Return [x, y] of the center of cell containing provided text 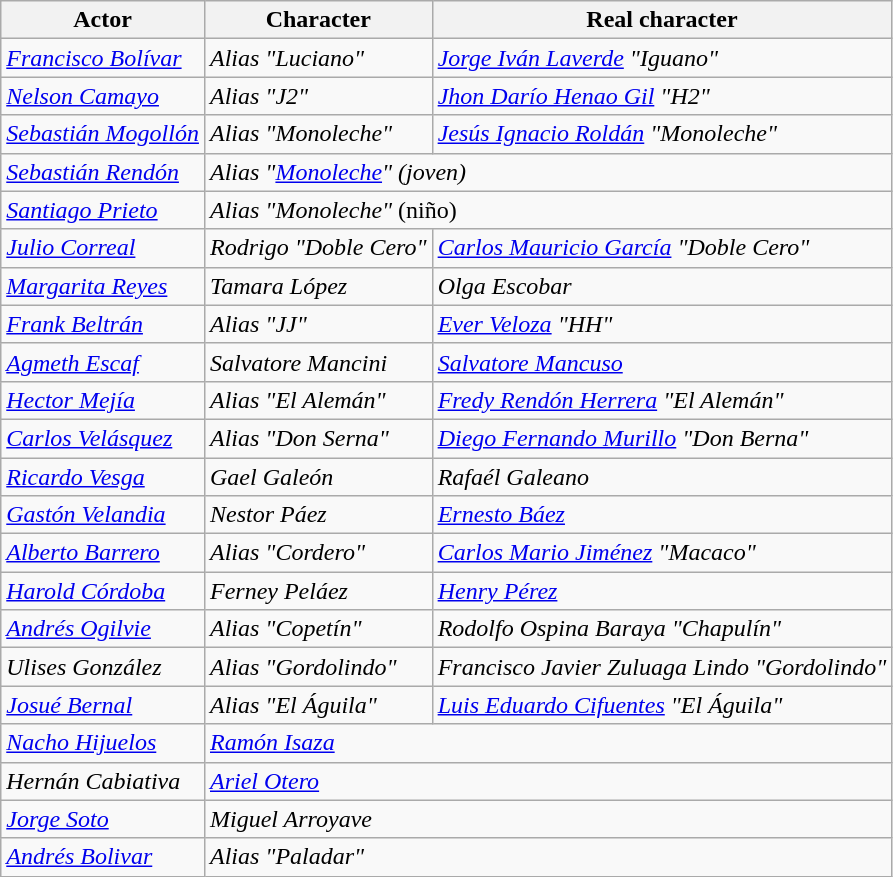
Rafaél Galeano [662, 477]
Frank Beltrán [103, 324]
Alias "Monoleche" (joven) [548, 172]
Sebastián Mogollón [103, 134]
Julio Correal [103, 248]
Ulises González [103, 667]
Alias "Don Serna" [318, 438]
Alias "Luciano" [318, 58]
Nelson Camayo [103, 96]
Francisco Javier Zuluaga Lindo "Gordolindo" [662, 667]
Character [318, 20]
Alias "El Águila" [318, 705]
Ricardo Vesga [103, 477]
Miguel Arroyave [548, 819]
Harold Córdoba [103, 591]
Ever Veloza "HH" [662, 324]
Santiago Prieto [103, 210]
Gael Galeón [318, 477]
Ariel Otero [548, 781]
Josué Bernal [103, 705]
Carlos Mario Jiménez "Macaco" [662, 553]
Alberto Barrero [103, 553]
Real character [662, 20]
Tamara López [318, 286]
Alias "El Alemán" [318, 400]
Jorge Soto [103, 819]
Francisco Bolívar [103, 58]
Carlos Mauricio García "Doble Cero" [662, 248]
Ernesto Báez [662, 515]
Alias "Cordero" [318, 553]
Alias "Monoleche" (niño) [548, 210]
Alias "Paladar" [548, 857]
Gastón Velandia [103, 515]
Hernán Cabiativa [103, 781]
Andrés Ogilvie [103, 629]
Fredy Rendón Herrera "El Alemán" [662, 400]
Alias "J2" [318, 96]
Rodrigo "Doble Cero" [318, 248]
Carlos Velásquez [103, 438]
Salvatore Mancuso [662, 362]
Nacho Hijuelos [103, 743]
Henry Pérez [662, 591]
Alias "Gordolindo" [318, 667]
Alias "JJ" [318, 324]
Agmeth Escaf [103, 362]
Diego Fernando Murillo "Don Berna" [662, 438]
Andrés Bolivar [103, 857]
Salvatore Mancini [318, 362]
Alias "Monoleche" [318, 134]
Ramón Isaza [548, 743]
Jesús Ignacio Roldán "Monoleche" [662, 134]
Rodolfo Ospina Baraya "Chapulín" [662, 629]
Olga Escobar [662, 286]
Margarita Reyes [103, 286]
Alias "Copetín" [318, 629]
Ferney Peláez [318, 591]
Sebastián Rendón [103, 172]
Jhon Darío Henao Gil "H2" [662, 96]
Hector Mejía [103, 400]
Luis Eduardo Cifuentes "El Águila" [662, 705]
Nestor Páez [318, 515]
Jorge Iván Laverde "Iguano" [662, 58]
Actor [103, 20]
